From the cell containing the given text, extract its center point as (X, Y) coordinate. 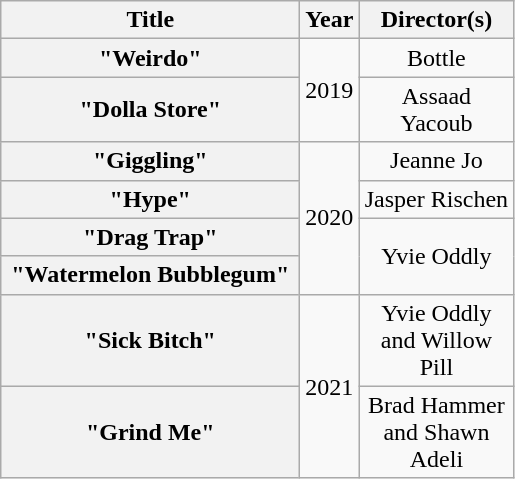
Director(s) (436, 20)
Year (330, 20)
"Sick Bitch" (150, 340)
Jasper Rischen (436, 199)
"Grind Me" (150, 432)
Assaad Yacoub (436, 110)
2020 (330, 218)
"Watermelon Bubblegum" (150, 275)
2019 (330, 90)
Yvie Oddly and Willow Pill (436, 340)
Jeanne Jo (436, 161)
2021 (330, 386)
"Hype" (150, 199)
"Giggling" (150, 161)
Yvie Oddly (436, 256)
Bottle (436, 58)
"Drag Trap" (150, 237)
Brad Hammer and Shawn Adeli (436, 432)
"Dolla Store" (150, 110)
Title (150, 20)
"Weirdo" (150, 58)
